From the cell containing the given text, extract its center point as [X, Y] coordinate. 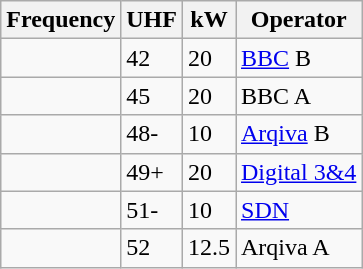
SDN [299, 210]
12.5 [208, 248]
Operator [299, 20]
42 [152, 58]
Arqiva A [299, 248]
Arqiva B [299, 134]
BBC B [299, 58]
45 [152, 96]
UHF [152, 20]
52 [152, 248]
48- [152, 134]
Frequency [61, 20]
51- [152, 210]
BBC A [299, 96]
Digital 3&4 [299, 172]
49+ [152, 172]
kW [208, 20]
